Locate the cell with the specified text and output its [X, Y] center coordinate. 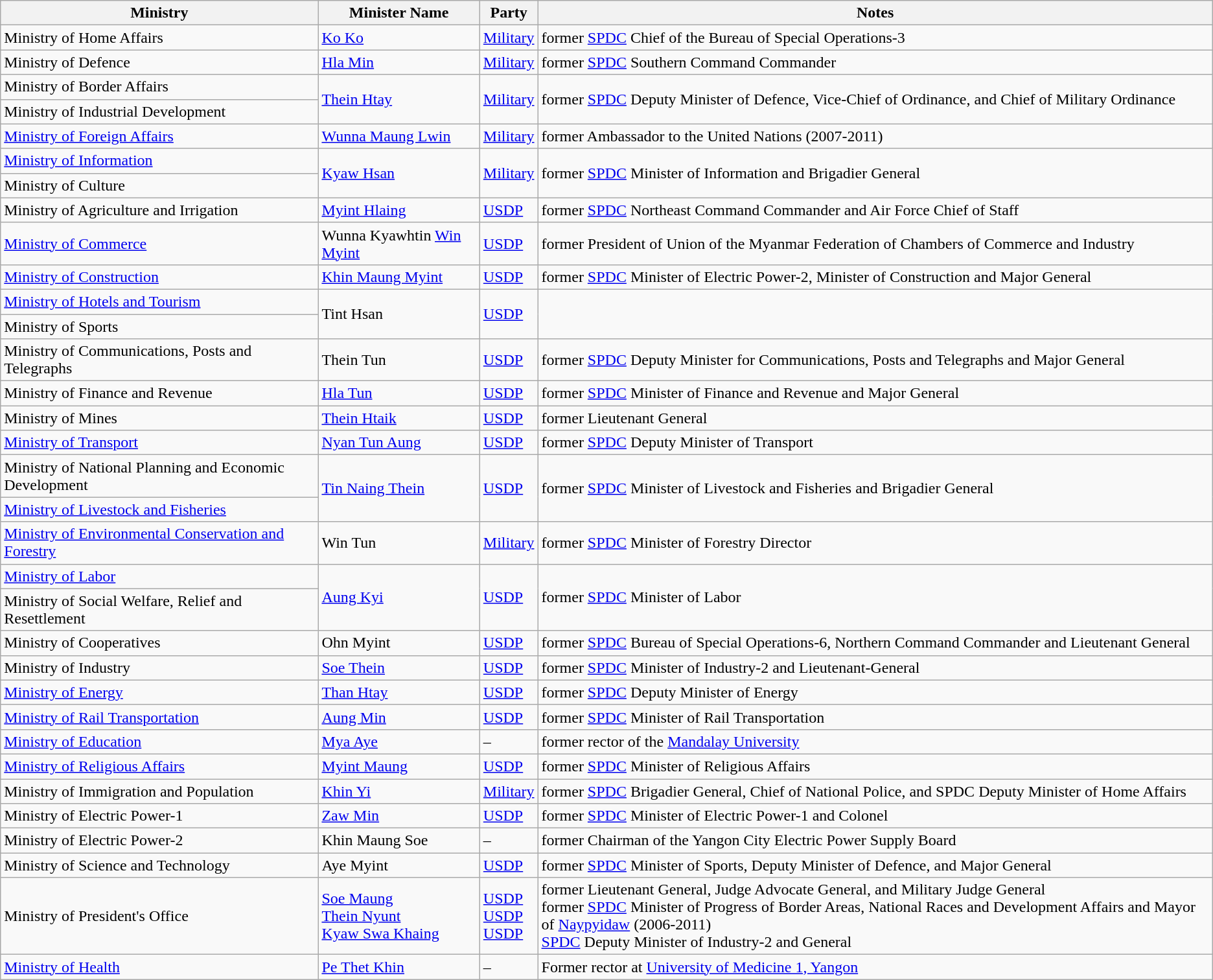
former SPDC Minister of Industry-2 and Lieutenant-General [875, 668]
Pe Thet Khin [399, 967]
Ko Ko [399, 38]
former SPDC Deputy Minister of Energy [875, 692]
former SPDC Minister of Finance and Revenue and Major General [875, 393]
former President of Union of the Myanmar Federation of Chambers of Commerce and Industry [875, 244]
Soe Thein [399, 668]
Former rector at University of Medicine 1, Yangon [875, 967]
Ministry of Energy [159, 692]
Ministry of Immigration and Population [159, 791]
Minister Name [399, 13]
Tint Hsan [399, 314]
Ministry of Foreign Affairs [159, 136]
former SPDC Minister of Rail Transportation [875, 717]
USDPUSDPUSDP [509, 916]
Thein Tun [399, 360]
former SPDC Minister of Livestock and Fisheries and Brigadier General [875, 489]
Ministry of Electric Power-2 [159, 841]
Ministry of President's Office [159, 916]
Ministry of National Planning and Economic Development [159, 476]
Khin Maung Soe [399, 841]
Ministry of Home Affairs [159, 38]
Aung Kyi [399, 598]
Ministry of Mines [159, 418]
Hla Tun [399, 393]
Ministry of Livestock and Fisheries [159, 509]
Ministry of Social Welfare, Relief and Resettlement [159, 609]
Myint Hlaing [399, 210]
Ministry of Cooperatives [159, 643]
former Chairman of the Yangon City Electric Power Supply Board [875, 841]
former Ambassador to the United Nations (2007-2011) [875, 136]
Win Tun [399, 543]
former SPDC Minister of Forestry Director [875, 543]
Aye Myint [399, 865]
Ministry of Finance and Revenue [159, 393]
Ministry of Defence [159, 62]
Ministry of Science and Technology [159, 865]
Ministry of Information [159, 161]
Khin Yi [399, 791]
Ministry of Religious Affairs [159, 766]
Thein Htaik [399, 418]
Ministry of Industry [159, 668]
Ministry of Communications, Posts and Telegraphs [159, 360]
Ministry of Transport [159, 443]
Ministry of Labor [159, 576]
Ministry [159, 13]
former SPDC Chief of the Bureau of Special Operations-3 [875, 38]
Ministry of Education [159, 741]
Party [509, 13]
former SPDC Brigadier General, Chief of National Police, and SPDC Deputy Minister of Home Affairs [875, 791]
Myint Maung [399, 766]
Ministry of Sports [159, 326]
Ministry of Culture [159, 185]
former SPDC Deputy Minister for Communications, Posts and Telegraphs and Major General [875, 360]
former rector of the Mandalay University [875, 741]
Ohn Myint [399, 643]
former SPDC Minister of Sports, Deputy Minister of Defence, and Major General [875, 865]
Khin Maung Myint [399, 277]
former SPDC Northeast Command Commander and Air Force Chief of Staff [875, 210]
Kyaw Hsan [399, 173]
Zaw Min [399, 816]
Notes [875, 13]
Ministry of Rail Transportation [159, 717]
Wunna Kyawhtin Win Myint [399, 244]
Ministry of Electric Power-1 [159, 816]
Tin Naing Thein [399, 489]
Ministry of Health [159, 967]
former Lieutenant General [875, 418]
Than Htay [399, 692]
Ministry of Commerce [159, 244]
former SPDC Minister of Labor [875, 598]
former SPDC Southern Command Commander [875, 62]
former SPDC Minister of Information and Brigadier General [875, 173]
Mya Aye [399, 741]
former SPDC Minister of Electric Power-1 and Colonel [875, 816]
Wunna Maung Lwin [399, 136]
former SPDC Deputy Minister of Defence, Vice-Chief of Ordinance, and Chief of Military Ordinance [875, 99]
Ministry of Industrial Development [159, 111]
Hla Min [399, 62]
Ministry of Agriculture and Irrigation [159, 210]
Ministry of Environmental Conservation and Forestry [159, 543]
Nyan Tun Aung [399, 443]
Soe MaungThein NyuntKyaw Swa Khaing [399, 916]
Ministry of Hotels and Tourism [159, 301]
former SPDC Minister of Electric Power-2, Minister of Construction and Major General [875, 277]
Thein Htay [399, 99]
former SPDC Deputy Minister of Transport [875, 443]
Ministry of Construction [159, 277]
former SPDC Bureau of Special Operations-6, Northern Command Commander and Lieutenant General [875, 643]
former SPDC Minister of Religious Affairs [875, 766]
Ministry of Border Affairs [159, 87]
Aung Min [399, 717]
